Locate the cell with the specified text and output its (x, y) center coordinate. 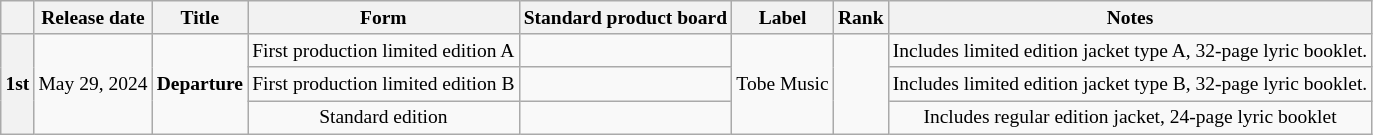
Notes (1130, 18)
Includes limited edition jacket type A, 32-page lyric booklet. (1130, 50)
Includes limited edition jacket type B, 32-page lyric booklet. (1130, 84)
1st (18, 84)
Standard product board (626, 18)
First production limited edition B (384, 84)
Title (200, 18)
Standard edition (384, 118)
Release date (93, 18)
Rank (860, 18)
Form (384, 18)
Tobe Music (783, 84)
May 29, 2024 (93, 84)
Departure (200, 84)
Includes regular edition jacket, 24-page lyric booklet (1130, 118)
First production limited edition A (384, 50)
Label (783, 18)
